Search for the cell housing the specified text and yield its (X, Y) center coordinate. 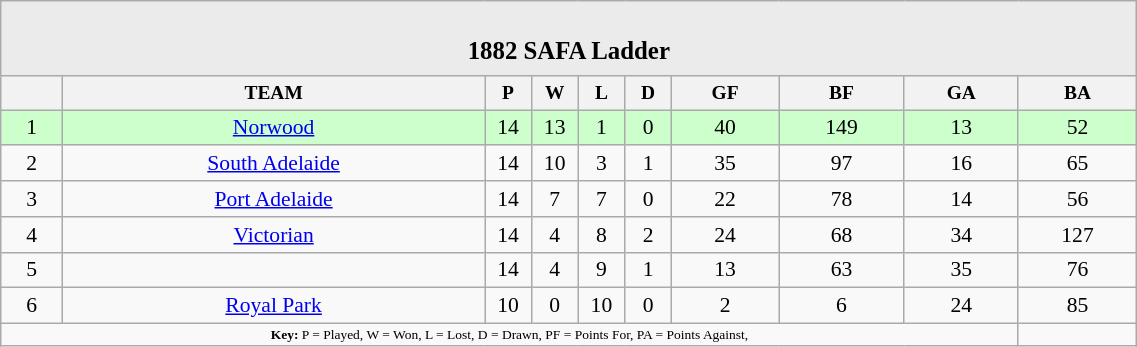
Royal Park (274, 306)
GA (961, 94)
40 (726, 128)
65 (1078, 164)
L (602, 94)
16 (961, 164)
GF (726, 94)
34 (961, 235)
Norwood (274, 128)
9 (602, 270)
85 (1078, 306)
97 (842, 164)
South Adelaide (274, 164)
78 (842, 199)
Victorian (274, 235)
56 (1078, 199)
76 (1078, 270)
D (648, 94)
63 (842, 270)
22 (726, 199)
68 (842, 235)
127 (1078, 235)
5 (32, 270)
52 (1078, 128)
BA (1078, 94)
Port Adelaide (274, 199)
Key: P = Played, W = Won, L = Lost, D = Drawn, PF = Points For, PA = Points Against, (510, 335)
P (508, 94)
8 (602, 235)
W (554, 94)
BF (842, 94)
149 (842, 128)
TEAM (274, 94)
